Extract the [X, Y] coordinate from the center of the cell holding the provided text.  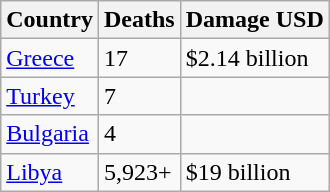
Damage USD [254, 20]
17 [139, 58]
5,923+ [139, 172]
7 [139, 96]
$2.14 billion [254, 58]
Greece [50, 58]
Bulgaria [50, 134]
Turkey [50, 96]
Libya [50, 172]
$19 billion [254, 172]
Deaths [139, 20]
Country [50, 20]
4 [139, 134]
